For the text-containing cell, return its midpoint in (x, y) coordinate format. 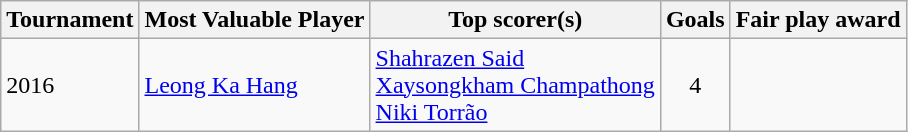
Tournament (70, 20)
Leong Ka Hang (254, 85)
Shahrazen Said Xaysongkham Champathong Niki Torrão (515, 85)
2016 (70, 85)
4 (695, 85)
Goals (695, 20)
Top scorer(s) (515, 20)
Fair play award (818, 20)
Most Valuable Player (254, 20)
